Return the [X, Y] coordinate for the center point of the cell that contains the specified text.  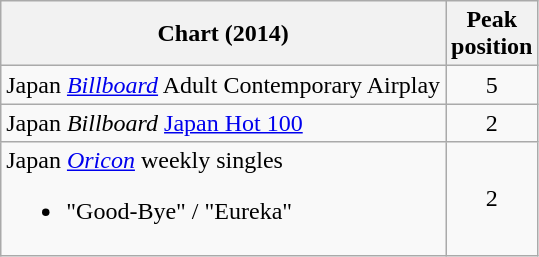
Peakposition [492, 34]
Japan Oricon weekly singles"Good-Bye" / "Eureka" [224, 198]
Japan Billboard Adult Contemporary Airplay [224, 85]
Chart (2014) [224, 34]
Japan Billboard Japan Hot 100 [224, 123]
5 [492, 85]
